Search for the cell housing the specified text and yield its [X, Y] center coordinate. 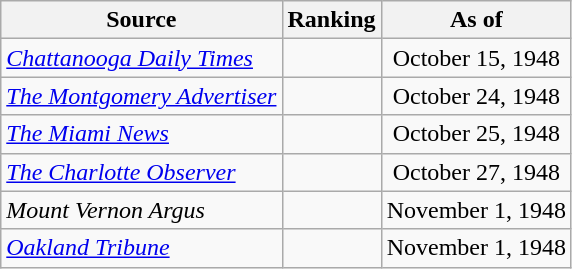
The Montgomery Advertiser [142, 96]
Chattanooga Daily Times [142, 58]
As of [476, 20]
October 27, 1948 [476, 172]
October 25, 1948 [476, 134]
Oakland Tribune [142, 248]
Ranking [332, 20]
October 15, 1948 [476, 58]
The Charlotte Observer [142, 172]
October 24, 1948 [476, 96]
The Miami News [142, 134]
Mount Vernon Argus [142, 210]
Source [142, 20]
